Provide the [x, y] coordinate of the cell's center where the given text is located.  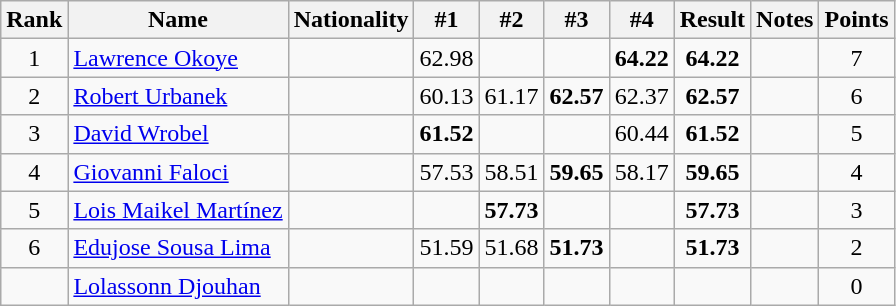
51.68 [512, 248]
#3 [576, 20]
60.44 [642, 134]
David Wrobel [178, 134]
Result [712, 20]
7 [856, 58]
61.17 [512, 96]
Notes [785, 20]
58.17 [642, 172]
57.53 [446, 172]
#4 [642, 20]
62.37 [642, 96]
51.59 [446, 248]
Rank [34, 20]
Edujose Sousa Lima [178, 248]
#2 [512, 20]
60.13 [446, 96]
Points [856, 20]
Giovanni Faloci [178, 172]
Lawrence Okoye [178, 58]
58.51 [512, 172]
#1 [446, 20]
0 [856, 286]
62.98 [446, 58]
Robert Urbanek [178, 96]
1 [34, 58]
Lois Maikel Martínez [178, 210]
Nationality [351, 20]
Lolassonn Djouhan [178, 286]
Name [178, 20]
